For the text-containing cell, return its midpoint in (X, Y) coordinate format. 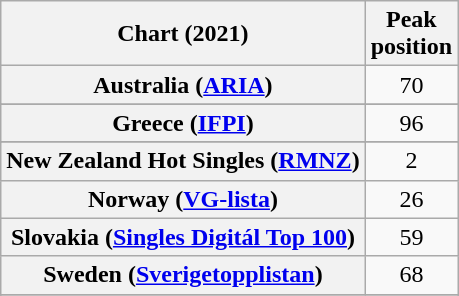
Chart (2021) (183, 34)
Slovakia (Singles Digitál Top 100) (183, 237)
68 (411, 275)
26 (411, 199)
Sweden (Sverigetopplistan) (183, 275)
Peakposition (411, 34)
Australia (ARIA) (183, 85)
Norway (VG-lista) (183, 199)
New Zealand Hot Singles (RMNZ) (183, 161)
Greece (IFPI) (183, 123)
70 (411, 85)
96 (411, 123)
2 (411, 161)
59 (411, 237)
